Return [x, y] of the center of cell containing provided text 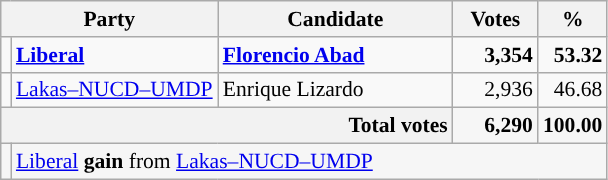
Liberal gain from Lakas–NUCD–UMDP [310, 162]
46.68 [573, 90]
Votes [496, 19]
2,936 [496, 90]
% [573, 19]
6,290 [496, 126]
100.00 [573, 126]
Total votes [227, 126]
3,354 [496, 55]
Party [110, 19]
Florencio Abad [336, 55]
Liberal [114, 55]
53.32 [573, 55]
Lakas–NUCD–UMDP [114, 90]
Candidate [336, 19]
Enrique Lizardo [336, 90]
